Return the [x, y] coordinate for the center point of the cell that contains the specified text.  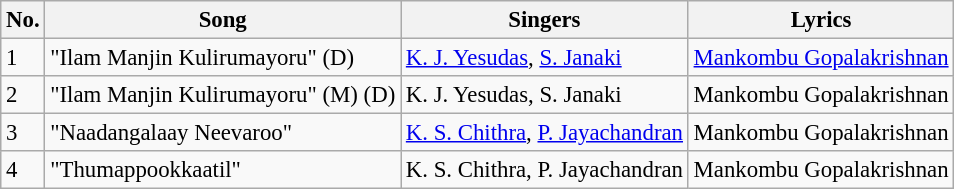
"Ilam Manjin Kulirumayoru" (M) (D) [223, 95]
"Thumappookkaatil" [223, 170]
"Naadangalaay Neevaroo" [223, 133]
3 [23, 133]
Song [223, 20]
No. [23, 20]
Singers [545, 20]
"Ilam Manjin Kulirumayoru" (D) [223, 58]
Lyrics [821, 20]
4 [23, 170]
2 [23, 95]
1 [23, 58]
